Scan for the cell matching the given text and deliver its (x, y) coordinate at center. 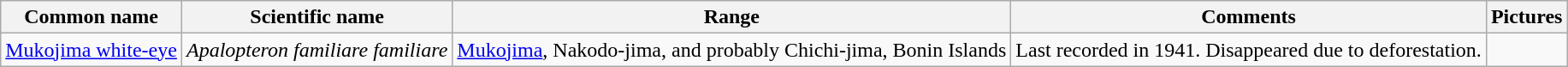
Last recorded in 1941. Disappeared due to deforestation. (1249, 50)
Apalopteron familiare familiare (317, 50)
Mukojima, Nakodo-jima, and probably Chichi-jima, Bonin Islands (732, 50)
Mukojima white-eye (92, 50)
Pictures (1526, 17)
Common name (92, 17)
Scientific name (317, 17)
Comments (1249, 17)
Range (732, 17)
